Search for the cell housing the specified text and yield its [X, Y] center coordinate. 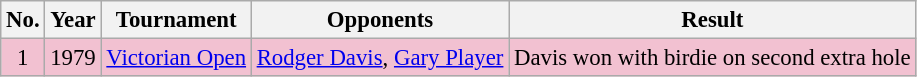
Rodger Davis, Gary Player [380, 58]
Result [712, 20]
Year [73, 20]
Davis won with birdie on second extra hole [712, 58]
1979 [73, 58]
Victorian Open [176, 58]
Tournament [176, 20]
1 [23, 58]
No. [23, 20]
Opponents [380, 20]
